Capture the cell that displays the provided text and extract its [x, y] central coordinate. 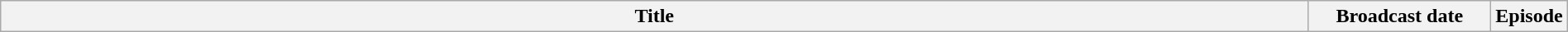
Broadcast date [1399, 16]
Episode [1529, 16]
Title [655, 16]
